Identify which cell holds the provided text, then report its [X, Y] central coordinate. 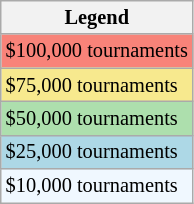
Legend [97, 17]
$25,000 tournaments [97, 152]
$10,000 tournaments [97, 186]
$50,000 tournaments [97, 118]
$75,000 tournaments [97, 85]
$100,000 tournaments [97, 51]
